Find where the given text appears and provide that cell's center as (x, y) coordinate. 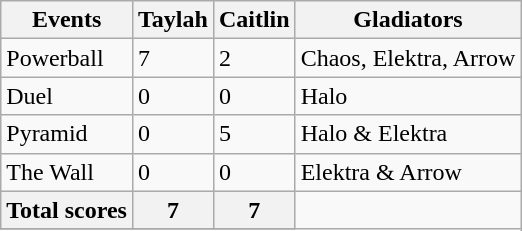
2 (254, 58)
Duel (67, 96)
Taylah (172, 20)
Gladiators (408, 20)
5 (254, 134)
Halo & Elektra (408, 134)
Events (67, 20)
Halo (408, 96)
Chaos, Elektra, Arrow (408, 58)
Powerball (67, 58)
Caitlin (254, 20)
Total scores (67, 210)
Elektra & Arrow (408, 172)
The Wall (67, 172)
Pyramid (67, 134)
